Output the (x, y) coordinate of the center of the cell containing the given text.  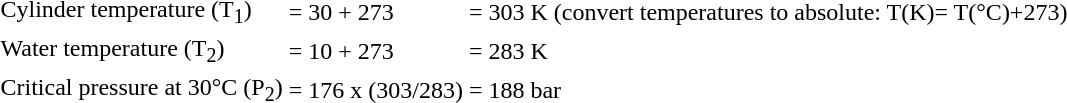
= 10 + 273 (376, 51)
